Identify which cell holds the provided text, then report its [X, Y] central coordinate. 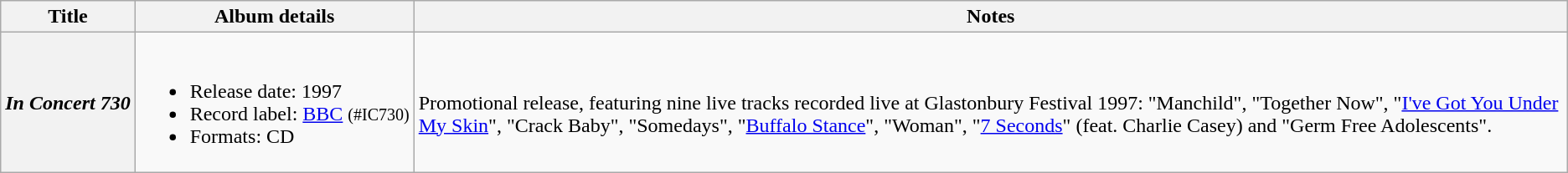
In Concert 730 [68, 102]
Title [68, 17]
Release date: 1997Record label: BBC (#IC730)Formats: CD [275, 102]
Notes [990, 17]
Album details [275, 17]
